Locate the cell with the specified text and output its [x, y] center coordinate. 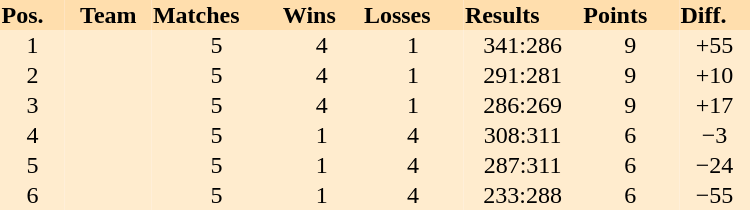
−55 [714, 195]
−3 [714, 135]
3 [32, 105]
Wins [322, 15]
Team [108, 15]
Results [522, 15]
+10 [714, 75]
2 [32, 75]
308:311 [522, 135]
+55 [714, 45]
Matches [216, 15]
286:269 [522, 105]
233:288 [522, 195]
Diff. [714, 15]
Losses [412, 15]
287:311 [522, 165]
Points [630, 15]
341:286 [522, 45]
+17 [714, 105]
291:281 [522, 75]
−24 [714, 165]
Pos. [32, 15]
